Provide the [x, y] coordinate of the cell's center where the given text is located.  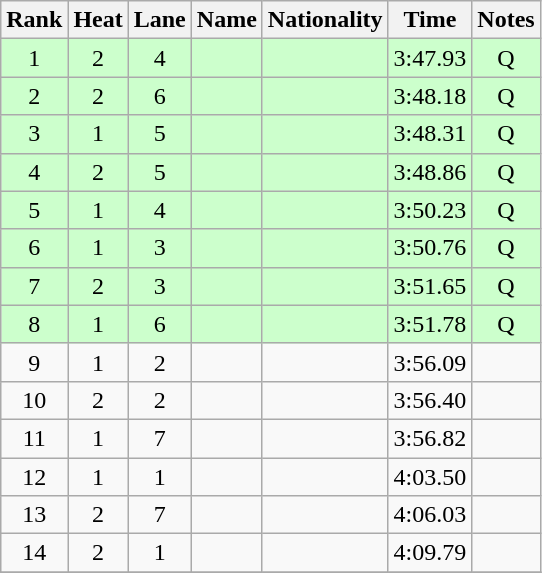
Nationality [325, 20]
Lane [160, 20]
3:51.65 [430, 286]
8 [34, 324]
3:50.23 [430, 210]
Time [430, 20]
3:51.78 [430, 324]
9 [34, 362]
14 [34, 553]
3:50.76 [430, 248]
3:48.31 [430, 134]
3:48.86 [430, 172]
4:03.50 [430, 477]
3:56.09 [430, 362]
Name [226, 20]
4:09.79 [430, 553]
3:56.82 [430, 438]
Rank [34, 20]
3:47.93 [430, 58]
4:06.03 [430, 515]
12 [34, 477]
3:56.40 [430, 400]
13 [34, 515]
11 [34, 438]
Notes [506, 20]
3:48.18 [430, 96]
Heat [98, 20]
10 [34, 400]
